Identify which cell holds the provided text, then report its [x, y] central coordinate. 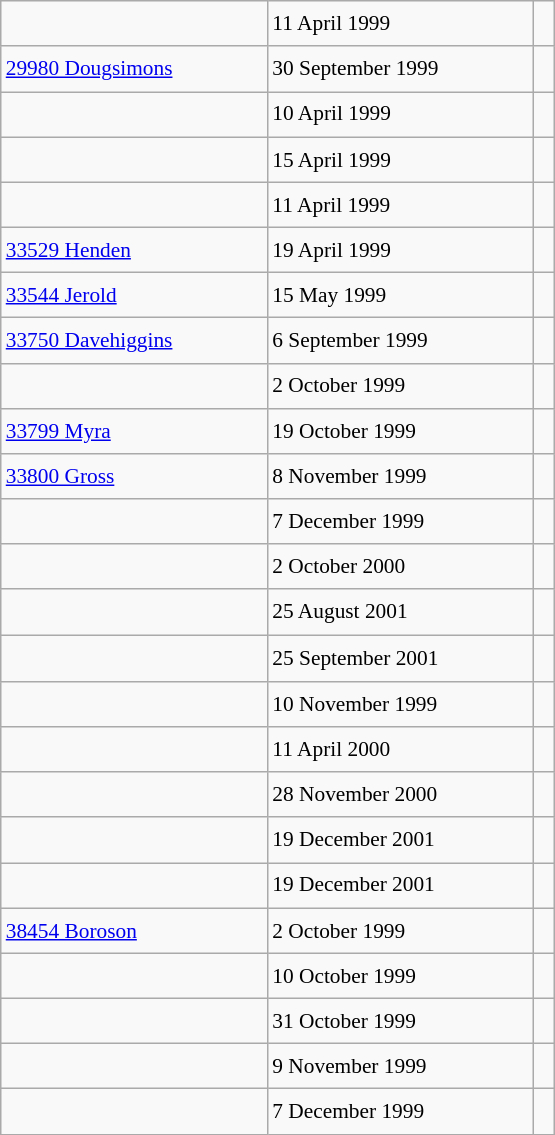
33799 Myra [134, 430]
15 April 1999 [400, 160]
10 October 1999 [400, 976]
2 October 2000 [400, 566]
33800 Gross [134, 476]
33750 Davehiggins [134, 340]
19 October 1999 [400, 430]
38454 Boroson [134, 930]
9 November 1999 [400, 1066]
8 November 1999 [400, 476]
10 November 1999 [400, 704]
33544 Jerold [134, 296]
29980 Dougsimons [134, 68]
25 September 2001 [400, 658]
25 August 2001 [400, 612]
6 September 1999 [400, 340]
31 October 1999 [400, 1020]
11 April 2000 [400, 750]
15 May 1999 [400, 296]
30 September 1999 [400, 68]
19 April 1999 [400, 250]
28 November 2000 [400, 794]
33529 Henden [134, 250]
10 April 1999 [400, 114]
